Provide the (X, Y) coordinate of the cell's center where the given text is located.  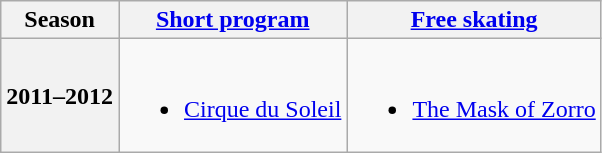
2011–2012 (60, 96)
Cirque du Soleil (232, 96)
Short program (232, 20)
The Mask of Zorro (474, 96)
Season (60, 20)
Free skating (474, 20)
